Output the (x, y) coordinate of the center of the cell containing the given text.  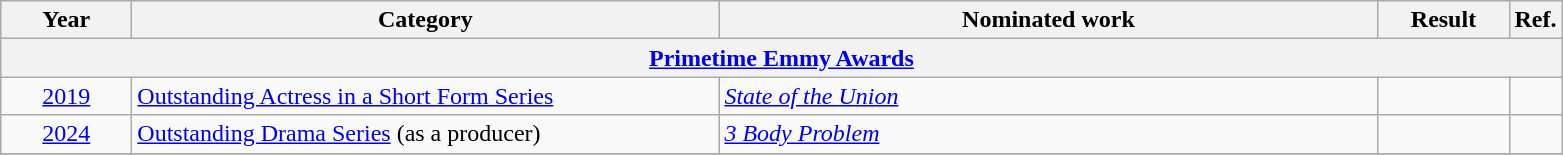
2024 (66, 134)
State of the Union (1048, 96)
Nominated work (1048, 20)
Outstanding Actress in a Short Form Series (426, 96)
Outstanding Drama Series (as a producer) (426, 134)
Primetime Emmy Awards (782, 58)
2019 (66, 96)
3 Body Problem (1048, 134)
Category (426, 20)
Year (66, 20)
Result (1444, 20)
Ref. (1536, 20)
